For the text-containing cell, return its midpoint in [X, Y] coordinate format. 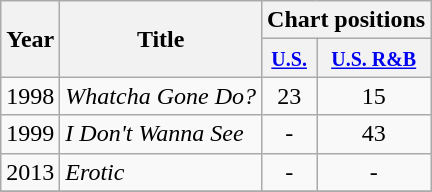
Whatcha Gone Do? [161, 96]
Chart positions [346, 20]
I Don't Wanna See [161, 134]
1999 [30, 134]
43 [374, 134]
15 [374, 96]
Erotic [161, 172]
Title [161, 39]
23 [290, 96]
U.S. [290, 58]
2013 [30, 172]
1998 [30, 96]
U.S. R&B [374, 58]
Year [30, 39]
